Find where the given text appears and provide that cell's center as [X, Y] coordinate. 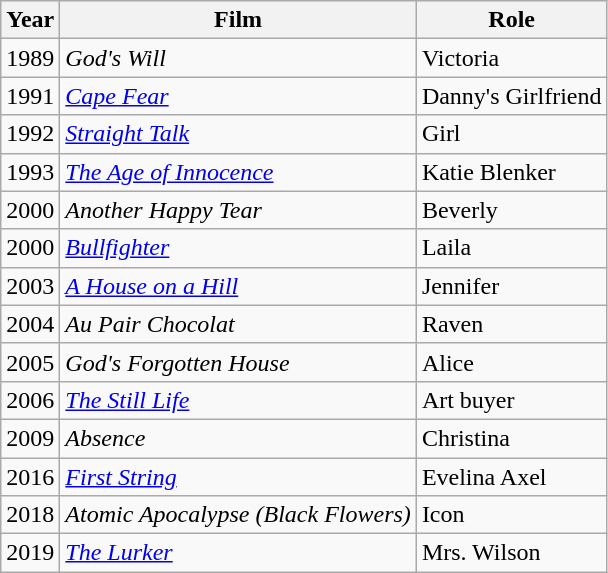
Role [512, 20]
The Still Life [238, 400]
Jennifer [512, 286]
Raven [512, 324]
Icon [512, 515]
Alice [512, 362]
Atomic Apocalypse (Black Flowers) [238, 515]
Christina [512, 438]
Victoria [512, 58]
2009 [30, 438]
Absence [238, 438]
1989 [30, 58]
Another Happy Tear [238, 210]
Film [238, 20]
Au Pair Chocolat [238, 324]
2005 [30, 362]
A House on a Hill [238, 286]
The Age of Innocence [238, 172]
Year [30, 20]
God's Forgotten House [238, 362]
Cape Fear [238, 96]
The Lurker [238, 553]
Evelina Axel [512, 477]
Girl [512, 134]
2003 [30, 286]
2006 [30, 400]
1992 [30, 134]
Art buyer [512, 400]
God's Will [238, 58]
First String [238, 477]
Beverly [512, 210]
1993 [30, 172]
Katie Blenker [512, 172]
Danny's Girlfriend [512, 96]
Mrs. Wilson [512, 553]
1991 [30, 96]
Straight Talk [238, 134]
Laila [512, 248]
Bullfighter [238, 248]
2004 [30, 324]
2018 [30, 515]
2016 [30, 477]
2019 [30, 553]
